Return [X, Y] of the center of cell containing provided text 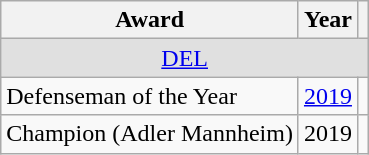
Champion (Adler Mannheim) [150, 134]
Award [150, 20]
DEL [185, 58]
Year [328, 20]
Defenseman of the Year [150, 96]
